Return (x, y) of the center of cell containing provided text 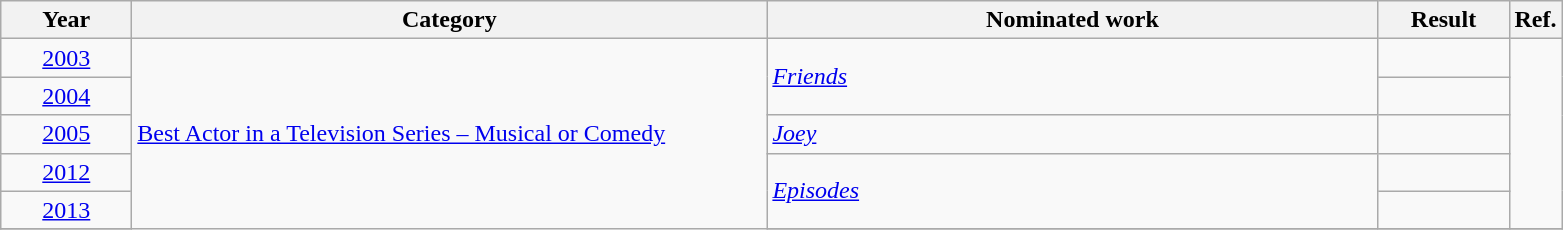
Episodes (1072, 191)
Result (1444, 20)
Joey (1072, 134)
Ref. (1536, 20)
2013 (66, 210)
2005 (66, 134)
2003 (66, 58)
Year (66, 20)
Nominated work (1072, 20)
Category (450, 20)
Friends (1072, 77)
2012 (66, 172)
Best Actor in a Television Series – Musical or Comedy (450, 134)
2004 (66, 96)
